Extract the [x, y] coordinate from the center of the cell holding the provided text.  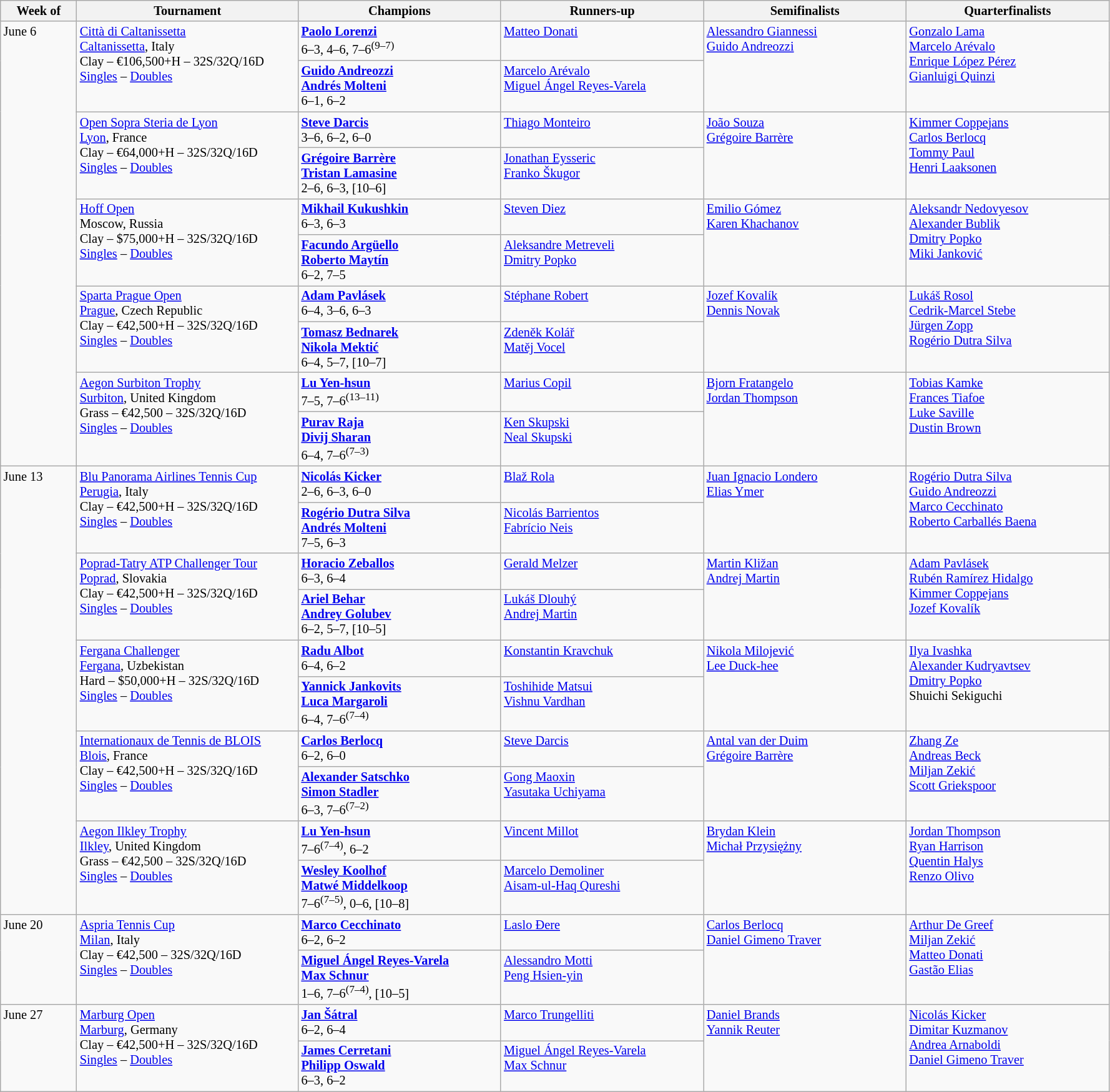
Aleksandr Nedovyesov Alexander Bublik Dmitry Popko Miki Janković [1008, 242]
Aleksandre Metreveli Dmitry Popko [602, 260]
Internationaux de Tennis de BLOISBlois, France Clay – €42,500+H – 32S/32Q/16DSingles – Doubles [187, 775]
Facundo Argüello Roberto Maytín 6–2, 7–5 [400, 260]
Semifinalists [805, 11]
Lu Yen-hsun7–5, 7–6(13–11) [400, 392]
Aegon Surbiton TrophySurbiton, United Kingdom Grass – €42,500 – 32S/32Q/16DSingles – Doubles [187, 420]
Mikhail Kukushkin6–3, 6–3 [400, 217]
Brydan Klein Michał Przysiężny [805, 867]
Nikola Milojević Lee Duck-hee [805, 686]
Blu Panorama Airlines Tennis CupPerugia, Italy Clay – €42,500+H – 32S/32Q/16DSingles – Doubles [187, 509]
Rogério Dutra Silva Andrés Molteni7–5, 6–3 [400, 528]
Matteo Donati [602, 41]
Kimmer Coppejans Carlos Berlocq Tommy Paul Henri Laaksonen [1008, 155]
Aspria Tennis CupMilan, Italy Clay – €42,500 – 32S/32Q/16DSingles – Doubles [187, 959]
Miguel Ángel Reyes-Varela Max Schnur [602, 1066]
Hoff OpenMoscow, Russia Clay – $75,000+H – 32S/32Q/16DSingles – Doubles [187, 242]
Poprad-Tatry ATP Challenger TourPoprad, Slovakia Clay – €42,500+H – 32S/32Q/16DSingles – Doubles [187, 597]
June 27 [39, 1048]
Wesley Koolhof Matwé Middelkoop7–6(7–5), 0–6, [10–8] [400, 887]
Marburg OpenMarburg, Germany Clay – €42,500+H – 32S/32Q/16DSingles – Doubles [187, 1048]
Tobias Kamke Frances Tiafoe Luke Saville Dustin Brown [1008, 420]
Horacio Zeballos6–3, 6–4 [400, 571]
Steve Darcis [602, 749]
Martin Kližan Andrej Martin [805, 597]
Tournament [187, 11]
Jozef Kovalík Dennis Novak [805, 328]
Miguel Ángel Reyes-Varela Max Schnur1–6, 7–6(7–4), [10–5] [400, 978]
June 20 [39, 959]
Steve Darcis 3–6, 6–2, 6–0 [400, 130]
Sparta Prague OpenPrague, Czech Republic Clay – €42,500+H – 32S/32Q/16DSingles – Doubles [187, 328]
Rogério Dutra Silva Guido Andreozzi Marco Cecchinato Roberto Carballés Baena [1008, 509]
Aegon Ilkley TrophyIlkley, United Kingdom Grass – €42,500 – 32S/32Q/16DSingles – Doubles [187, 867]
Stéphane Robert [602, 303]
Alessandro Giannessi Guido Andreozzi [805, 66]
Lukáš Rosol Cedrik-Marcel Stebe Jürgen Zopp Rogério Dutra Silva [1008, 328]
Zhang Ze Andreas Beck Miljan Zekić Scott Griekspoor [1008, 775]
Marius Copil [602, 392]
Ilya Ivashka Alexander Kudryavtsev Dmitry Popko Shuichi Sekiguchi [1008, 686]
James Cerretani Philipp Oswald6–3, 6–2 [400, 1066]
Adam Pavlásek Rubén Ramírez Hidalgo Kimmer Coppejans Jozef Kovalík [1008, 597]
João Souza Grégoire Barrère [805, 155]
Bjorn Fratangelo Jordan Thompson [805, 420]
Fergana ChallengerFergana, Uzbekistan Hard – $50,000+H – 32S/32Q/16DSingles – Doubles [187, 686]
Jonathan Eysseric Franko Škugor [602, 173]
Grégoire Barrère Tristan Lamasine2–6, 6–3, [10–6] [400, 173]
Runners-up [602, 11]
Lu Yen-hsun7–6(7–4), 6–2 [400, 840]
Konstantin Kravchuk [602, 658]
Open Sopra Steria de LyonLyon, France Clay – €64,000+H – 32S/32Q/16DSingles – Doubles [187, 155]
Jordan Thompson Ryan Harrison Quentin Halys Renzo Olivo [1008, 867]
Week of [39, 11]
Emilio Gómez Karen Khachanov [805, 242]
Nicolás Kicker Dimitar Kuzmanov Andrea Arnaboldi Daniel Gimeno Traver [1008, 1048]
Paolo Lorenzi6–3, 4–6, 7–6(9–7) [400, 41]
Tomasz Bednarek Nikola Mektić 6–4, 5–7, [10–7] [400, 347]
Thiago Monteiro [602, 130]
Gong Maoxin Yasutaka Uchiyama [602, 793]
June 6 [39, 243]
Toshihide Matsui Vishnu Vardhan [602, 703]
Antal van der Duim Grégoire Barrère [805, 775]
Guido Andreozzi Andrés Molteni6–1, 6–2 [400, 86]
Gerald Melzer [602, 571]
Jan Šátral6–2, 6–4 [400, 1023]
Carlos Berlocq6–2, 6–0 [400, 749]
Zdeněk Kolář Matěj Vocel [602, 347]
Steven Diez [602, 217]
Daniel Brands Yannik Reuter [805, 1048]
Quarterfinalists [1008, 11]
Alessandro Motti Peng Hsien-yin [602, 978]
Marco Trungelliti [602, 1023]
Adam Pavlásek 6–4, 3–6, 6–3 [400, 303]
Yannick Jankovits Luca Margaroli6–4, 7–6(7–4) [400, 703]
Gonzalo Lama Marcelo Arévalo Enrique López Pérez Gianluigi Quinzi [1008, 66]
Carlos Berlocq Daniel Gimeno Traver [805, 959]
Città di CaltanissettaCaltanissetta, Italy Clay – €106,500+H – 32S/32Q/16DSingles – Doubles [187, 66]
Arthur De Greef Miljan Zekić Matteo Donati Gastão Elias [1008, 959]
Marcelo Arévalo Miguel Ángel Reyes-Varela [602, 86]
Ariel Behar Andrey Golubev6–2, 5–7, [10–5] [400, 614]
Laslo Đere [602, 932]
Alexander Satschko Simon Stadler6–3, 7–6(7–2) [400, 793]
Juan Ignacio Londero Elias Ymer [805, 509]
Nicolás Barrientos Fabrício Neis [602, 528]
June 13 [39, 690]
Champions [400, 11]
Purav Raja Divij Sharan6–4, 7–6(7–3) [400, 440]
Lukáš Dlouhý Andrej Martin [602, 614]
Ken Skupski Neal Skupski [602, 440]
Nicolás Kicker2–6, 6–3, 6–0 [400, 484]
Radu Albot6–4, 6–2 [400, 658]
Blaž Rola [602, 484]
Vincent Millot [602, 840]
Marco Cecchinato6–2, 6–2 [400, 932]
Marcelo Demoliner Aisam-ul-Haq Qureshi [602, 887]
